Detect which cell encompasses the target text, then output its [X, Y] center coordinate. 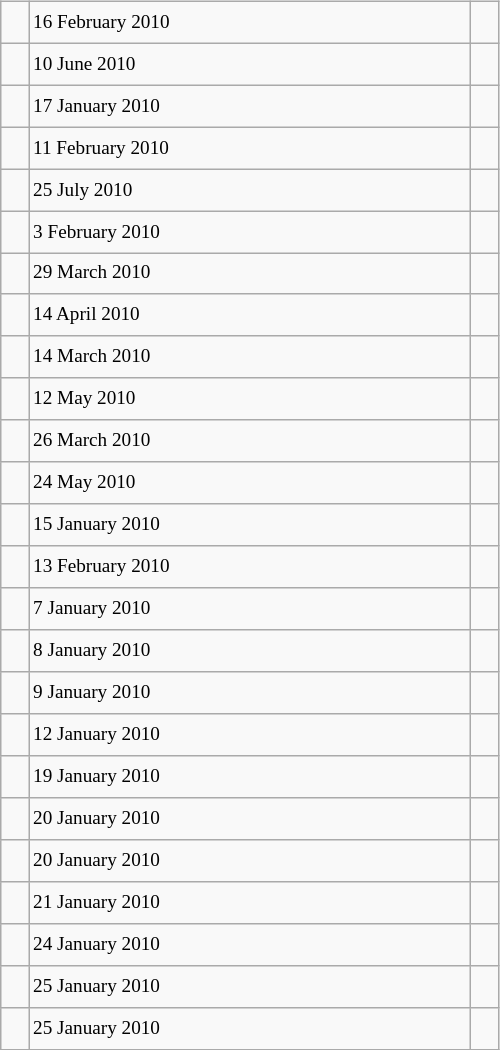
14 March 2010 [249, 357]
7 January 2010 [249, 609]
12 January 2010 [249, 735]
10 June 2010 [249, 64]
24 May 2010 [249, 483]
3 February 2010 [249, 232]
17 January 2010 [249, 106]
15 January 2010 [249, 525]
14 April 2010 [249, 315]
24 January 2010 [249, 944]
25 July 2010 [249, 190]
29 March 2010 [249, 274]
16 February 2010 [249, 22]
26 March 2010 [249, 441]
12 May 2010 [249, 399]
19 January 2010 [249, 777]
21 January 2010 [249, 902]
13 February 2010 [249, 567]
8 January 2010 [249, 651]
11 February 2010 [249, 148]
9 January 2010 [249, 693]
